For the text-containing cell, return its midpoint in [X, Y] coordinate format. 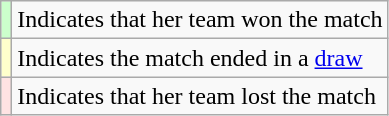
Indicates that her team won the match [200, 20]
Indicates the match ended in a draw [200, 58]
Indicates that her team lost the match [200, 96]
